Locate the cell with the specified text and output its (x, y) center coordinate. 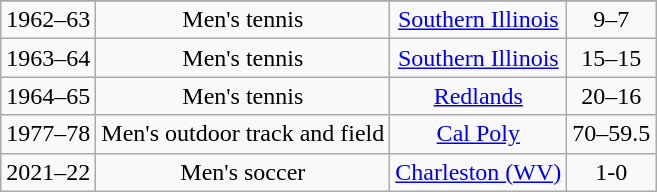
1962–63 (48, 20)
2021–22 (48, 172)
1963–64 (48, 58)
20–16 (612, 96)
15–15 (612, 58)
70–59.5 (612, 134)
Men's outdoor track and field (243, 134)
1-0 (612, 172)
Men's soccer (243, 172)
Charleston (WV) (478, 172)
Cal Poly (478, 134)
9–7 (612, 20)
1964–65 (48, 96)
1977–78 (48, 134)
Redlands (478, 96)
